Search for the cell housing the specified text and yield its (X, Y) center coordinate. 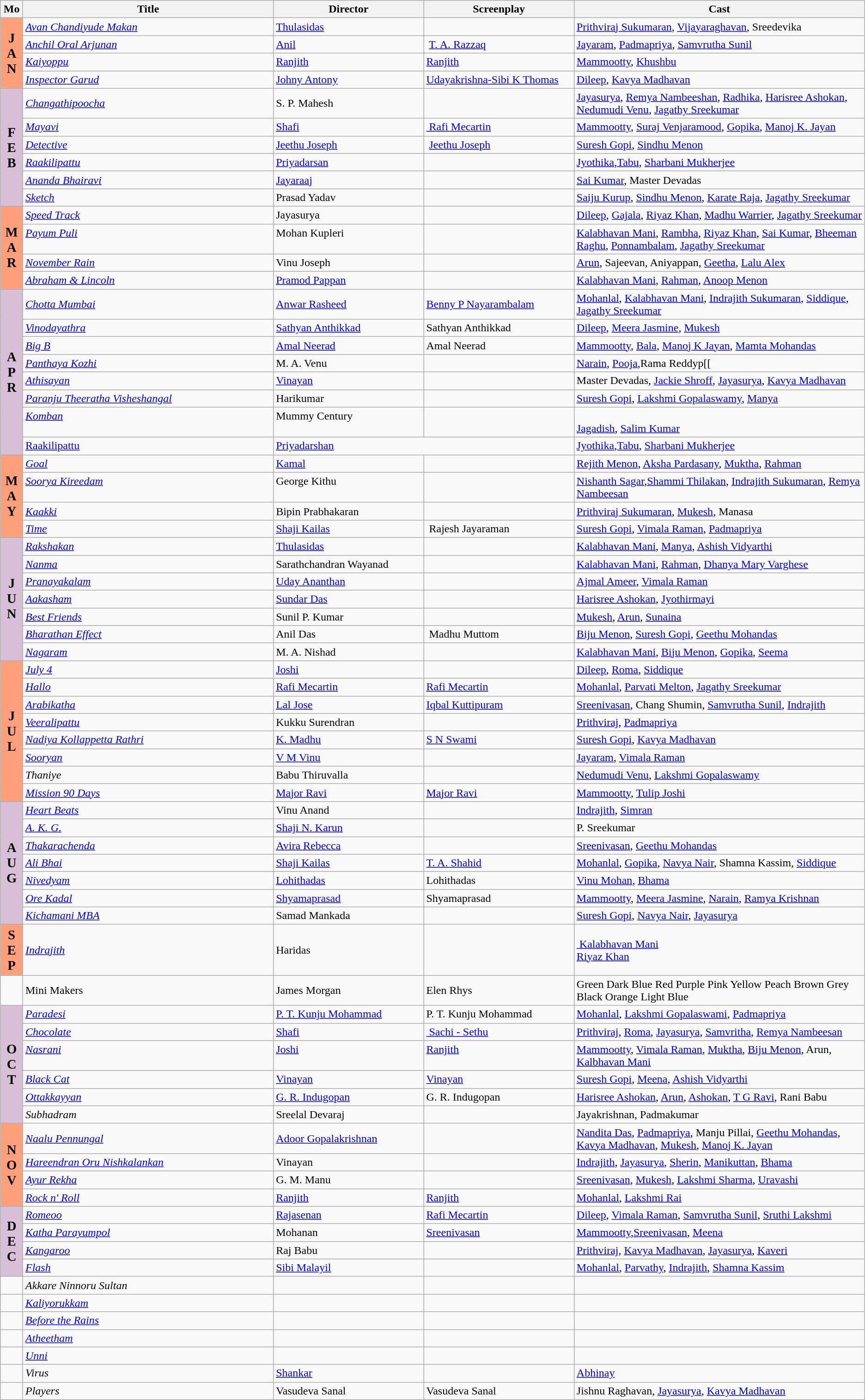
Prithviraj, Kavya Madhavan, Jayasurya, Kaveri (719, 1250)
Lal Jose (348, 705)
Nanma (148, 564)
Kichamani MBA (148, 916)
Sreenivasan, Geethu Mohandas (719, 845)
Benny P Nayarambalam (499, 304)
July 4 (148, 670)
Heart Beats (148, 810)
Rock n' Roll (148, 1197)
Kalabhavan Mani, Rahman, Dhanya Mary Varghese (719, 564)
Chotta Mumbai (148, 304)
Rajesh Jayaraman (499, 529)
Thaniye (148, 775)
JUL (12, 731)
Jishnu Raghavan, Jayasurya, Kavya Madhavan (719, 1391)
Ore Kadal (148, 898)
Bharathan Effect (148, 634)
Sreenivasan (499, 1233)
Udayakrishna-Sibi K Thomas (499, 79)
Dileep, Roma, Siddique (719, 670)
Suresh Gopi, Lakshmi Gopalaswamy, Manya (719, 398)
JAN (12, 53)
Cast (719, 9)
Kangaroo (148, 1250)
M. A. Nishad (348, 652)
Mohanlal, Parvathy, Indrajith, Shamna Kassim (719, 1268)
Vinodayathra (148, 328)
FEB (12, 147)
Rajasenan (348, 1215)
Biju Menon, Suresh Gopi, Geethu Mohandas (719, 634)
Master Devadas, Jackie Shroff, Jayasurya, Kavya Madhavan (719, 381)
Mammootty,Sreenivasan, Meena (719, 1233)
Nadiya Kollappetta Rathri (148, 740)
Unni (148, 1356)
Sooryan (148, 757)
Priyadarsan (348, 162)
P. Sreekumar (719, 828)
Prasad Yadav (348, 197)
Harikumar (348, 398)
Mayavi (148, 127)
Raj Babu (348, 1250)
Hareendran Oru Nishkalankan (148, 1162)
Ajmal Ameer, Vimala Raman (719, 582)
Mohan Kupleri (348, 238)
A. K. G. (148, 828)
Anil (348, 44)
Dileep, Meera Jasmine, Mukesh (719, 328)
Paranju Theeratha Visheshangal (148, 398)
Mammootty, Vimala Raman, Muktha, Biju Menon, Arun, Kalbhavan Mani (719, 1055)
Subhadram (148, 1114)
Jayakrishnan, Padmakumar (719, 1114)
Sreenivasan, Mukesh, Lakshmi Sharma, Uravashi (719, 1180)
Mohanlal, Parvati Melton, Jagathy Sreekumar (719, 687)
Romeoo (148, 1215)
Anchil Oral Arjunan (148, 44)
Green Dark Blue Red Purple Pink Yellow Peach Brown Grey Black Orange Light Blue (719, 991)
Kaakki (148, 511)
Arabikatha (148, 705)
Sunil P. Kumar (348, 617)
Rejith Menon, Aksha Pardasany, Muktha, Rahman (719, 463)
APR (12, 372)
Vinu Joseph (348, 263)
Mo (12, 9)
Inspector Garud (148, 79)
Harisree Ashokan, Arun, Ashokan, T G Ravi, Rani Babu (719, 1097)
Samad Mankada (348, 916)
M. A. Venu (348, 363)
Prithviraj, Padmapriya (719, 722)
Screenplay (499, 9)
Dileep, Kavya Madhavan (719, 79)
Iqbal Kuttipuram (499, 705)
Suresh Gopi, Meena, Ashish Vidyarthi (719, 1079)
Dileep, Gajala, Riyaz Khan, Madhu Warrier, Jagathy Sreekumar (719, 215)
Jayaram, Padmapriya, Samvrutha Sunil (719, 44)
Ayur Rekha (148, 1180)
Kalabhavan Mani, Manya, Ashish Vidyarthi (719, 546)
Sibi Malayil (348, 1268)
Paradesi (148, 1014)
Atheetham (148, 1338)
Mukesh, Arun, Sunaina (719, 617)
Sachi - Sethu (499, 1032)
Jayasurya, Remya Nambeeshan, Radhika, Harisree Ashokan, Nedumudi Venu, Jagathy Sreekumar (719, 103)
Bipin Prabhakaran (348, 511)
Prithviraj Sukumaran, Vijayaraghavan, Sreedevika (719, 27)
Title (148, 9)
Nagaram (148, 652)
Prithviraj Sukumaran, Mukesh, Manasa (719, 511)
Changathipoocha (148, 103)
Players (148, 1391)
Katha Parayumpol (148, 1233)
Big B (148, 346)
Before the Rains (148, 1321)
Athisayan (148, 381)
Vinu Mohan, Bhama (719, 881)
Priyadarshan (424, 446)
OCT (12, 1065)
Sketch (148, 197)
Director (348, 9)
Chocolate (148, 1032)
G. M. Manu (348, 1180)
S. P. Mahesh (348, 103)
Sundar Das (348, 599)
Abhinay (719, 1373)
Time (148, 529)
Avira Rebecca (348, 845)
Nedumudi Venu, Lakshmi Gopalaswamy (719, 775)
Kalabhavan Mani, Rambha, Riyaz Khan, Sai Kumar, Bheeman Raghu, Ponnambalam, Jagathy Sreekumar (719, 238)
Elen Rhys (499, 991)
Black Cat (148, 1079)
Veeralipattu (148, 722)
Payum Puli (148, 238)
Thakarachenda (148, 845)
Adoor Gopalakrishnan (348, 1138)
Avan Chandiyude Makan (148, 27)
Mohanlal, Lakshmi Gopalaswami, Padmapriya (719, 1014)
T. A. Shahid (499, 863)
MAY (12, 496)
Suresh Gopi, Vimala Raman, Padmapriya (719, 529)
Akkare Ninnoru Sultan (148, 1285)
Panthaya Kozhi (148, 363)
Pranayakalam (148, 582)
T. A. Razzaq (499, 44)
Indrajith, Simran (719, 810)
Kalabhavan Mani, Rahman, Anoop Menon (719, 280)
Mammootty, Suraj Venjaramood, Gopika, Manoj K. Jayan (719, 127)
Kamal (348, 463)
Mammootty, Tulip Joshi (719, 792)
Rakshakan (148, 546)
NOV (12, 1164)
Mohanan (348, 1233)
Mohanlal, Gopika, Navya Nair, Shamna Kassim, Siddique (719, 863)
Flash (148, 1268)
Kalabhavan ManiRiyaz Khan (719, 950)
Harisree Ashokan, Jyothirmayi (719, 599)
Mohanlal, Kalabhavan Mani, Indrajith Sukumaran, Siddique, Jagathy Sreekumar (719, 304)
AUG (12, 863)
Goal (148, 463)
Babu Thiruvalla (348, 775)
Kaliyorukkam (148, 1303)
Nasrani (148, 1055)
Suresh Gopi, Navya Nair, Jayasurya (719, 916)
Soorya Kireedam (148, 487)
Jayaram, Vimala Raman (719, 757)
Indrajith, Jayasurya, Sherin, Manikuttan, Bhama (719, 1162)
Komban (148, 422)
Aakasham (148, 599)
Virus (148, 1373)
Jayaraaj (348, 180)
Mammootty, Meera Jasmine, Narain, Ramya Krishnan (719, 898)
Jagadish, Salim Kumar (719, 422)
Nishanth Sagar,Shammi Thilakan, Indrajith Sukumaran, Remya Nambeesan (719, 487)
Suresh Gopi, Sindhu Menon (719, 145)
James Morgan (348, 991)
MAR (12, 248)
George Kithu (348, 487)
Ottakkayyan (148, 1097)
Detective (148, 145)
Prithviraj, Roma, Jayasurya, Samvritha, Remya Nambeesan (719, 1032)
Pramod Pappan (348, 280)
Kukku Surendran (348, 722)
Best Friends (148, 617)
DEC (12, 1242)
Abraham & Lincoln (148, 280)
Sreenivasan, Chang Shumin, Samvrutha Sunil, Indrajith (719, 705)
Shankar (348, 1373)
K. Madhu (348, 740)
Saiju Kurup, Sindhu Menon, Karate Raja, Jagathy Sreekumar (719, 197)
Suresh Gopi, Kavya Madhavan (719, 740)
Ali Bhai (148, 863)
Sarathchandran Wayanad (348, 564)
Kaiyoppu (148, 62)
Nivedyam (148, 881)
Speed Track (148, 215)
Madhu Muttom (499, 634)
Haridas (348, 950)
Mission 90 Days (148, 792)
Naalu Pennungal (148, 1138)
Sai Kumar, Master Devadas (719, 180)
Arun, Sajeevan, Aniyappan, Geetha, Lalu Alex (719, 263)
Mohanlal, Lakshmi Rai (719, 1197)
Narain, Pooja,Rama Reddyp[[ (719, 363)
Mammootty, Bala, Manoj K Jayan, Mamta Mohandas (719, 346)
Dileep, Vimala Raman, Samvrutha Sunil, Sruthi Lakshmi (719, 1215)
Kalabhavan Mani, Biju Menon, Gopika, Seema (719, 652)
Anwar Rasheed (348, 304)
Mammootty, Khushbu (719, 62)
JUN (12, 599)
Indrajith (148, 950)
Johny Antony (348, 79)
Anil Das (348, 634)
Mummy Century (348, 422)
Shaji N. Karun (348, 828)
Ananda Bhairavi (148, 180)
SEP (12, 950)
Mini Makers (148, 991)
Hallo (148, 687)
November Rain (148, 263)
S N Swami (499, 740)
Nandita Das, Padmapriya, Manju Pillai, Geethu Mohandas, Kavya Madhavan, Mukesh, Manoj K. Jayan (719, 1138)
Uday Ananthan (348, 582)
Vinu Anand (348, 810)
Sreelal Devaraj (348, 1114)
V M Vinu (348, 757)
Jayasurya (348, 215)
